From the cell containing the given text, extract its center point as [x, y] coordinate. 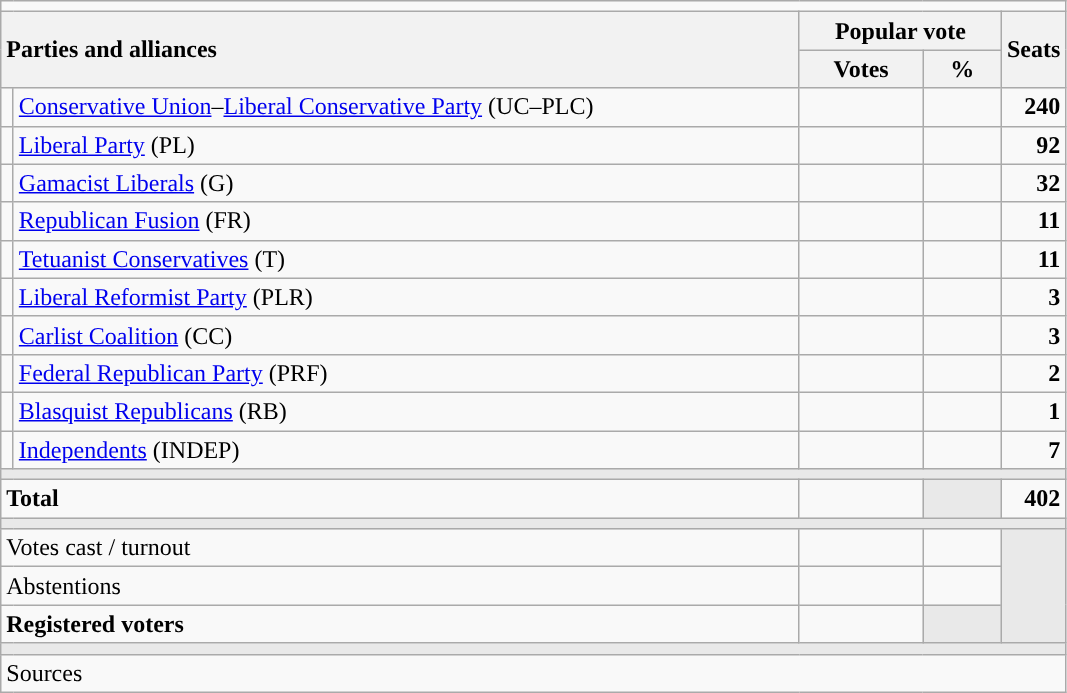
Total [400, 499]
Federal Republican Party (PRF) [406, 373]
1 [1033, 411]
Votes [861, 69]
Abstentions [400, 586]
Liberal Reformist Party (PLR) [406, 297]
Blasquist Republicans (RB) [406, 411]
Votes cast / turnout [400, 548]
Republican Fusion (FR) [406, 221]
Independents (INDEP) [406, 449]
7 [1033, 449]
Liberal Party (PL) [406, 145]
Popular vote [900, 31]
Tetuanist Conservatives (T) [406, 259]
240 [1033, 107]
Sources [534, 673]
Gamacist Liberals (G) [406, 183]
2 [1033, 373]
402 [1033, 499]
% [962, 69]
Carlist Coalition (CC) [406, 335]
Registered voters [400, 624]
Seats [1033, 50]
32 [1033, 183]
Conservative Union–Liberal Conservative Party (UC–PLC) [406, 107]
92 [1033, 145]
Parties and alliances [400, 50]
